Extract the (x, y) coordinate from the center of the cell holding the provided text.  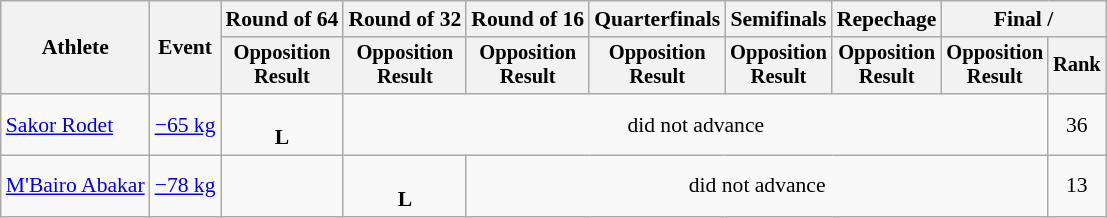
Final / (1023, 19)
36 (1077, 124)
Event (186, 48)
13 (1077, 186)
Rank (1077, 66)
M'Bairo Abakar (76, 186)
Round of 16 (528, 19)
Repechage (887, 19)
Round of 64 (282, 19)
Semifinals (778, 19)
Athlete (76, 48)
Round of 32 (404, 19)
Sakor Rodet (76, 124)
Quarterfinals (657, 19)
−78 kg (186, 186)
−65 kg (186, 124)
